Locate the cell with the specified text and output its (x, y) center coordinate. 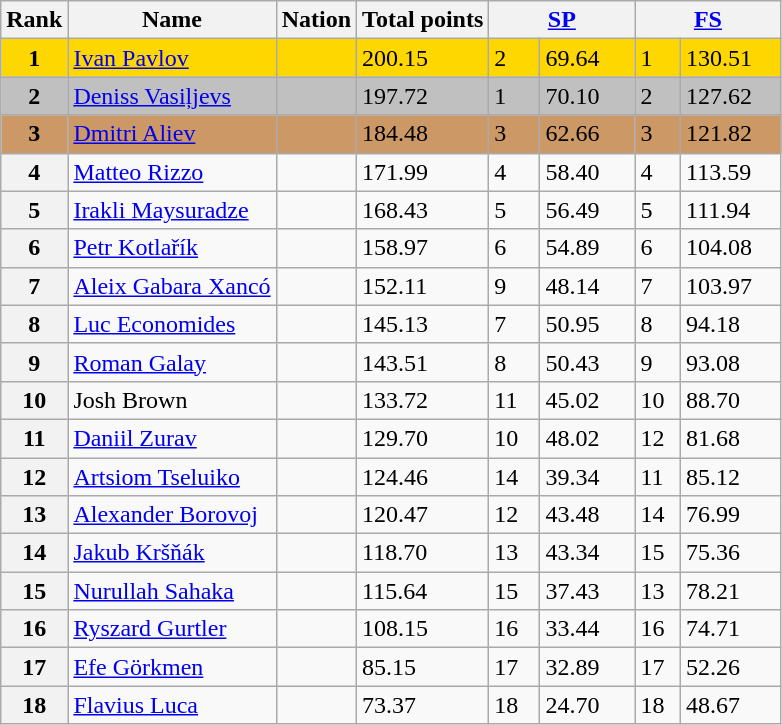
76.99 (731, 515)
48.14 (588, 286)
Luc Economides (172, 324)
54.89 (588, 248)
56.49 (588, 210)
Nurullah Sahaka (172, 591)
Alexander Borovoj (172, 515)
32.89 (588, 667)
115.64 (423, 591)
Irakli Maysuradze (172, 210)
50.43 (588, 362)
Aleix Gabara Xancó (172, 286)
Ivan Pavlov (172, 58)
37.43 (588, 591)
88.70 (731, 400)
85.15 (423, 667)
152.11 (423, 286)
75.36 (731, 553)
73.37 (423, 705)
130.51 (731, 58)
94.18 (731, 324)
184.48 (423, 134)
Deniss Vasiļjevs (172, 96)
39.34 (588, 477)
FS (708, 20)
197.72 (423, 96)
145.13 (423, 324)
103.97 (731, 286)
43.34 (588, 553)
50.95 (588, 324)
Daniil Zurav (172, 438)
108.15 (423, 629)
124.46 (423, 477)
Artsiom Tseluiko (172, 477)
171.99 (423, 172)
48.67 (731, 705)
93.08 (731, 362)
78.21 (731, 591)
Flavius Luca (172, 705)
33.44 (588, 629)
81.68 (731, 438)
Matteo Rizzo (172, 172)
Josh Brown (172, 400)
127.62 (731, 96)
70.10 (588, 96)
58.40 (588, 172)
24.70 (588, 705)
121.82 (731, 134)
52.26 (731, 667)
Nation (316, 20)
133.72 (423, 400)
43.48 (588, 515)
Ryszard Gurtler (172, 629)
104.08 (731, 248)
Jakub Kršňák (172, 553)
113.59 (731, 172)
85.12 (731, 477)
Name (172, 20)
48.02 (588, 438)
SP (562, 20)
168.43 (423, 210)
Roman Galay (172, 362)
62.66 (588, 134)
158.97 (423, 248)
129.70 (423, 438)
143.51 (423, 362)
69.64 (588, 58)
45.02 (588, 400)
Petr Kotlařík (172, 248)
111.94 (731, 210)
200.15 (423, 58)
Rank (34, 20)
Dmitri Aliev (172, 134)
120.47 (423, 515)
Total points (423, 20)
74.71 (731, 629)
Efe Görkmen (172, 667)
118.70 (423, 553)
